From the cell containing the given text, extract its center point as (X, Y) coordinate. 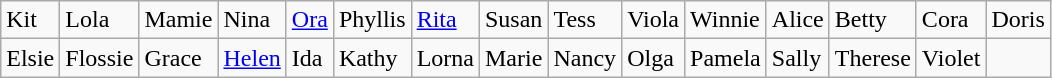
Kathy (372, 58)
Flossie (100, 58)
Olga (654, 58)
Doris (1018, 20)
Pamela (726, 58)
Violet (951, 58)
Marie (513, 58)
Kit (30, 20)
Lola (100, 20)
Ida (310, 58)
Therese (872, 58)
Lorna (445, 58)
Winnie (726, 20)
Grace (178, 58)
Alice (798, 20)
Sally (798, 58)
Rita (445, 20)
Betty (872, 20)
Nancy (585, 58)
Viola (654, 20)
Susan (513, 20)
Mamie (178, 20)
Phyllis (372, 20)
Nina (252, 20)
Helen (252, 58)
Cora (951, 20)
Elsie (30, 58)
Tess (585, 20)
Ora (310, 20)
